For the text-containing cell, return its midpoint in (X, Y) coordinate format. 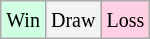
Win (24, 20)
Loss (126, 20)
Draw (72, 20)
